Output the [x, y] coordinate of the center of the cell containing the given text.  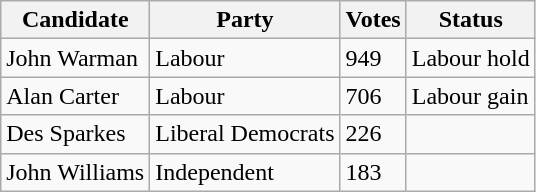
Des Sparkes [76, 134]
Independent [245, 172]
Candidate [76, 20]
Liberal Democrats [245, 134]
Labour gain [470, 96]
Party [245, 20]
226 [373, 134]
183 [373, 172]
949 [373, 58]
Labour hold [470, 58]
John Warman [76, 58]
Alan Carter [76, 96]
John Williams [76, 172]
706 [373, 96]
Status [470, 20]
Votes [373, 20]
